Scan for the cell matching the given text and deliver its (X, Y) coordinate at center. 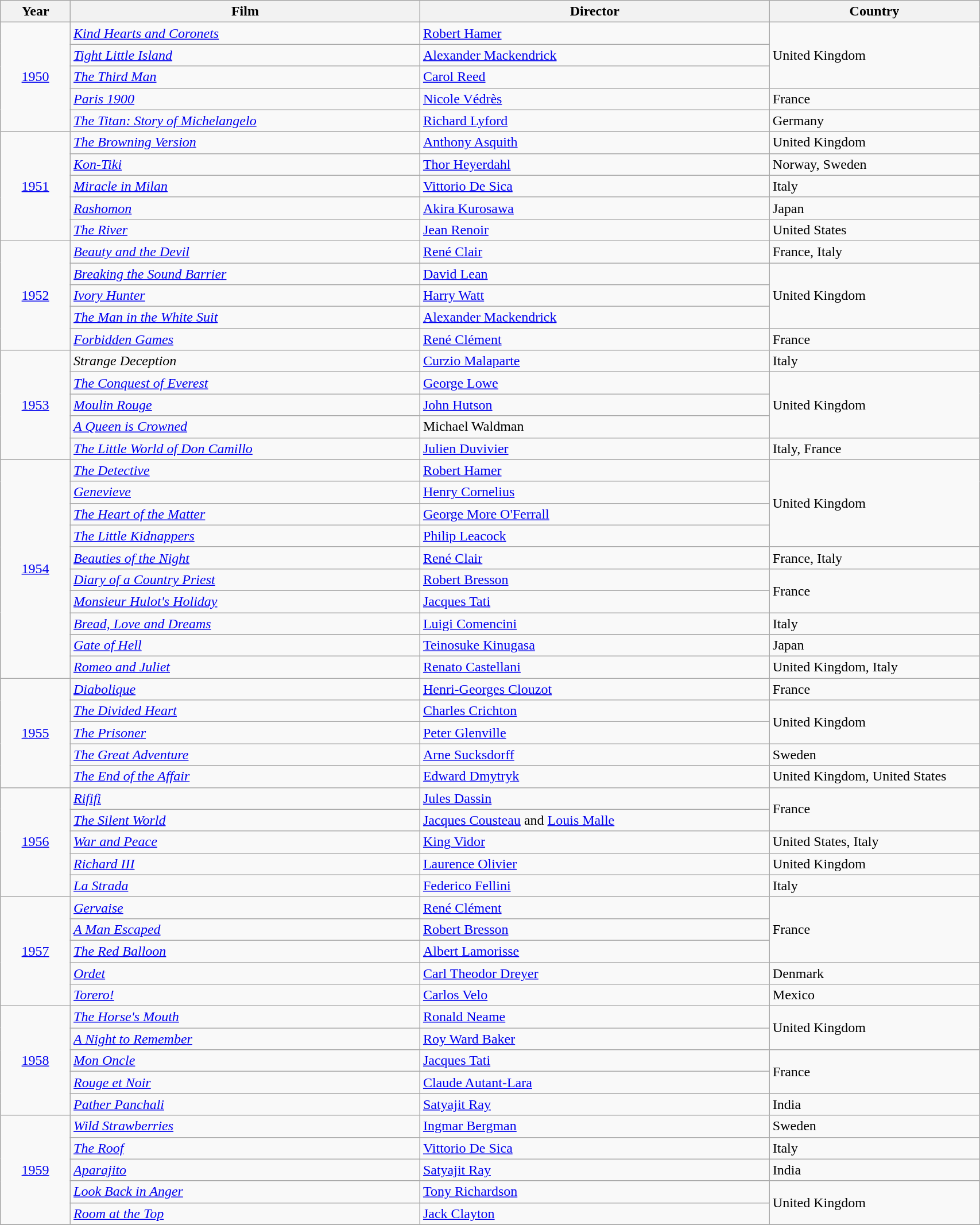
1952 (36, 295)
Claude Autant-Lara (595, 1083)
Room at the Top (246, 1214)
Pather Panchali (246, 1104)
United Kingdom, United States (874, 776)
Breaking the Sound Barrier (246, 274)
Romeo and Juliet (246, 667)
Carlos Velo (595, 995)
John Hutson (595, 405)
Renato Castellani (595, 667)
The Conquest of Everest (246, 383)
The Little World of Don Camillo (246, 449)
The Great Adventure (246, 755)
Charles Crichton (595, 711)
Paris 1900 (246, 99)
Country (874, 11)
Jacques Cousteau and Louis Malle (595, 820)
Teinosuke Kinugasa (595, 646)
Beauty and the Devil (246, 252)
Ivory Hunter (246, 296)
Strange Deception (246, 361)
1950 (36, 77)
Italy, France (874, 449)
Kon-Tiki (246, 164)
Gate of Hell (246, 646)
Look Back in Anger (246, 1192)
A Night to Remember (246, 1039)
Akira Kurosawa (595, 208)
Richard Lyford (595, 121)
Albert Lamorisse (595, 951)
The Heart of the Matter (246, 514)
1958 (36, 1061)
Thor Heyerdahl (595, 164)
A Queen is Crowned (246, 427)
Ingmar Bergman (595, 1126)
1954 (36, 569)
La Strada (246, 886)
United States, Italy (874, 842)
The Red Balloon (246, 951)
1955 (36, 733)
Jack Clayton (595, 1214)
Wild Strawberries (246, 1126)
The Little Kidnappers (246, 536)
The Detective (246, 470)
Federico Fellini (595, 886)
Forbidden Games (246, 339)
1956 (36, 842)
A Man Escaped (246, 929)
The River (246, 230)
Jean Renoir (595, 230)
The Horse's Mouth (246, 1017)
The Man in the White Suit (246, 318)
Laurence Olivier (595, 864)
War and Peace (246, 842)
Beauties of the Night (246, 558)
The Roof (246, 1148)
The Prisoner (246, 733)
Richard III (246, 864)
1957 (36, 951)
Henri-Georges Clouzot (595, 689)
Curzio Malaparte (595, 361)
Roy Ward Baker (595, 1039)
Arne Sucksdorff (595, 755)
Year (36, 11)
Gervaise (246, 907)
Peter Glenville (595, 733)
Anthony Asquith (595, 142)
Philip Leacock (595, 536)
The End of the Affair (246, 776)
King Vidor (595, 842)
The Divided Heart (246, 711)
Tony Richardson (595, 1192)
Ronald Neame (595, 1017)
Miracle in Milan (246, 186)
Henry Cornelius (595, 492)
Monsieur Hulot's Holiday (246, 601)
1953 (36, 405)
Bread, Love and Dreams (246, 623)
Diabolique (246, 689)
Torero! (246, 995)
Denmark (874, 973)
Aparajito (246, 1170)
Michael Waldman (595, 427)
Luigi Comencini (595, 623)
Harry Watt (595, 296)
Nicole Védrès (595, 99)
Norway, Sweden (874, 164)
Moulin Rouge (246, 405)
The Silent World (246, 820)
George Lowe (595, 383)
Director (595, 11)
The Third Man (246, 77)
George More O'Ferrall (595, 514)
Jules Dassin (595, 798)
David Lean (595, 274)
Rouge et Noir (246, 1083)
1959 (36, 1170)
Carol Reed (595, 77)
1951 (36, 186)
Carl Theodor Dreyer (595, 973)
The Titan: Story of Michelangelo (246, 121)
Kind Hearts and Coronets (246, 33)
Mon Oncle (246, 1061)
Genevieve (246, 492)
The Browning Version (246, 142)
United States (874, 230)
Rashomon (246, 208)
Mexico (874, 995)
Julien Duvivier (595, 449)
Tight Little Island (246, 55)
Diary of a Country Priest (246, 579)
United Kingdom, Italy (874, 667)
Film (246, 11)
Ordet (246, 973)
Germany (874, 121)
Rififi (246, 798)
Edward Dmytryk (595, 776)
